Detect which cell encompasses the target text, then output its [x, y] center coordinate. 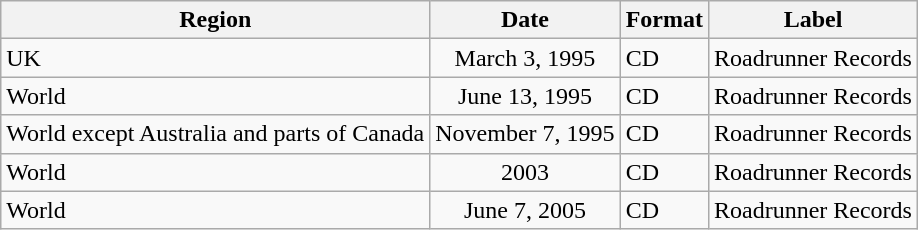
2003 [525, 172]
March 3, 1995 [525, 58]
June 7, 2005 [525, 210]
UK [216, 58]
Label [812, 20]
World except Australia and parts of Canada [216, 134]
Region [216, 20]
November 7, 1995 [525, 134]
Date [525, 20]
June 13, 1995 [525, 96]
Format [664, 20]
